Detect which cell encompasses the target text, then output its [X, Y] center coordinate. 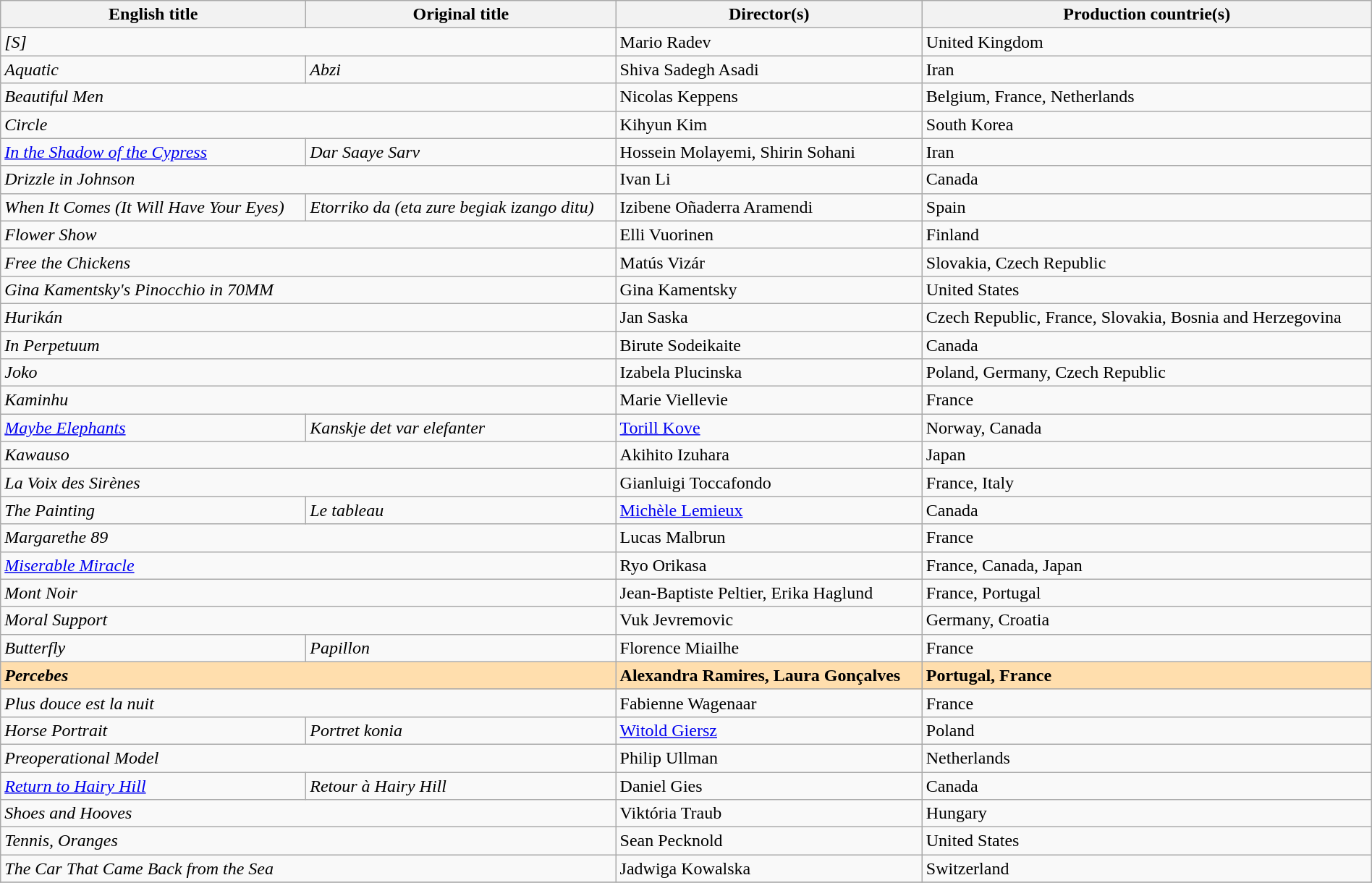
Poland [1146, 730]
Shoes and Hooves [308, 814]
Flower Show [308, 235]
France, Canada, Japan [1146, 565]
Etorriko da (eta zure begiak izango ditu) [461, 207]
Japan [1146, 455]
Free the Chickens [308, 262]
In Perpetuum [308, 345]
Daniel Gies [768, 785]
Papillon [461, 648]
Moral Support [308, 620]
Tennis, Oranges [308, 841]
Birute Sodeikaite [768, 345]
Kaminhu [308, 400]
Director(s) [768, 14]
In the Shadow of the Cypress [153, 152]
Production countrie(s) [1146, 14]
Nicolas Keppens [768, 97]
Lucas Malbrun [768, 538]
Finland [1146, 235]
Circle [308, 124]
Drizzle in Johnson [308, 179]
La Voix des Sirènes [308, 483]
Le tableau [461, 510]
United Kingdom [1146, 42]
Vuk Jevremovic [768, 620]
Viktória Traub [768, 814]
Kanskje det var elefanter [461, 428]
Gianluigi Toccafondo [768, 483]
Poland, Germany, Czech Republic [1146, 373]
Jadwiga Kowalska [768, 869]
Horse Portrait [153, 730]
Norway, Canada [1146, 428]
Margarethe 89 [308, 538]
Witold Giersz [768, 730]
Netherlands [1146, 758]
Miserable Miracle [308, 565]
Spain [1146, 207]
Florence Miailhe [768, 648]
Portret konia [461, 730]
Preoperational Model [308, 758]
The Painting [153, 510]
Beautiful Men [308, 97]
Aquatic [153, 69]
When It Comes (It Will Have Your Eyes) [153, 207]
Akihito Izuhara [768, 455]
Switzerland [1146, 869]
Czech Republic, France, Slovakia, Bosnia and Herzegovina [1146, 317]
Joko [308, 373]
Ivan Li [768, 179]
Elli Vuorinen [768, 235]
English title [153, 14]
Germany, Croatia [1146, 620]
Butterfly [153, 648]
Kihyun Kim [768, 124]
France, Portugal [1146, 593]
Mario Radev [768, 42]
Philip Ullman [768, 758]
Izabela Plucinska [768, 373]
Gina Kamentsky [768, 290]
Belgium, France, Netherlands [1146, 97]
Jean-Baptiste Peltier, Erika Haglund [768, 593]
Matús Vizár [768, 262]
Izibene Oñaderra Aramendi [768, 207]
Sean Pecknold [768, 841]
Return to Hairy Hill [153, 785]
Gina Kamentsky's Pinocchio in 70MM [308, 290]
Hurikán [308, 317]
Maybe Elephants [153, 428]
The Car That Came Back from the Sea [308, 869]
Original title [461, 14]
Michèle Lemieux [768, 510]
Kawauso [308, 455]
Ryo Orikasa [768, 565]
Torill Kove [768, 428]
Fabienne Wagenaar [768, 703]
Marie Viellevie [768, 400]
Percebes [308, 675]
France, Italy [1146, 483]
South Korea [1146, 124]
Jan Saska [768, 317]
Abzi [461, 69]
Shiva Sadegh Asadi [768, 69]
[S] [308, 42]
Plus douce est la nuit [308, 703]
Retour à Hairy Hill [461, 785]
Alexandra Ramires, Laura Gonçalves [768, 675]
Hossein Molayemi, Shirin Sohani [768, 152]
Mont Noir [308, 593]
Portugal, France [1146, 675]
Hungary [1146, 814]
Slovakia, Czech Republic [1146, 262]
Dar Saaye Sarv [461, 152]
